Search for the cell housing the specified text and yield its (x, y) center coordinate. 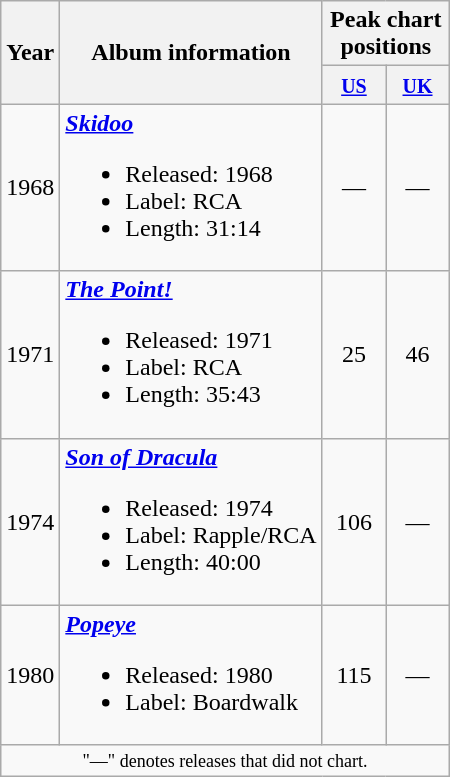
US (354, 85)
46 (418, 354)
25 (354, 354)
115 (354, 675)
Son of DraculaReleased: 1974Label: Rapple/RCALength: 40:00 (191, 522)
Year (30, 52)
106 (354, 522)
1974 (30, 522)
UK (418, 85)
SkidooReleased: 1968Label: RCALength: 31:14 (191, 188)
1968 (30, 188)
1980 (30, 675)
PopeyeReleased: 1980Label: Boardwalk (191, 675)
The Point!Released: 1971Label: RCALength: 35:43 (191, 354)
Peak chart positions (386, 34)
"—" denotes releases that did not chart. (226, 760)
1971 (30, 354)
Album information (191, 52)
